Return the (X, Y) coordinate for the center point of the cell that contains the specified text.  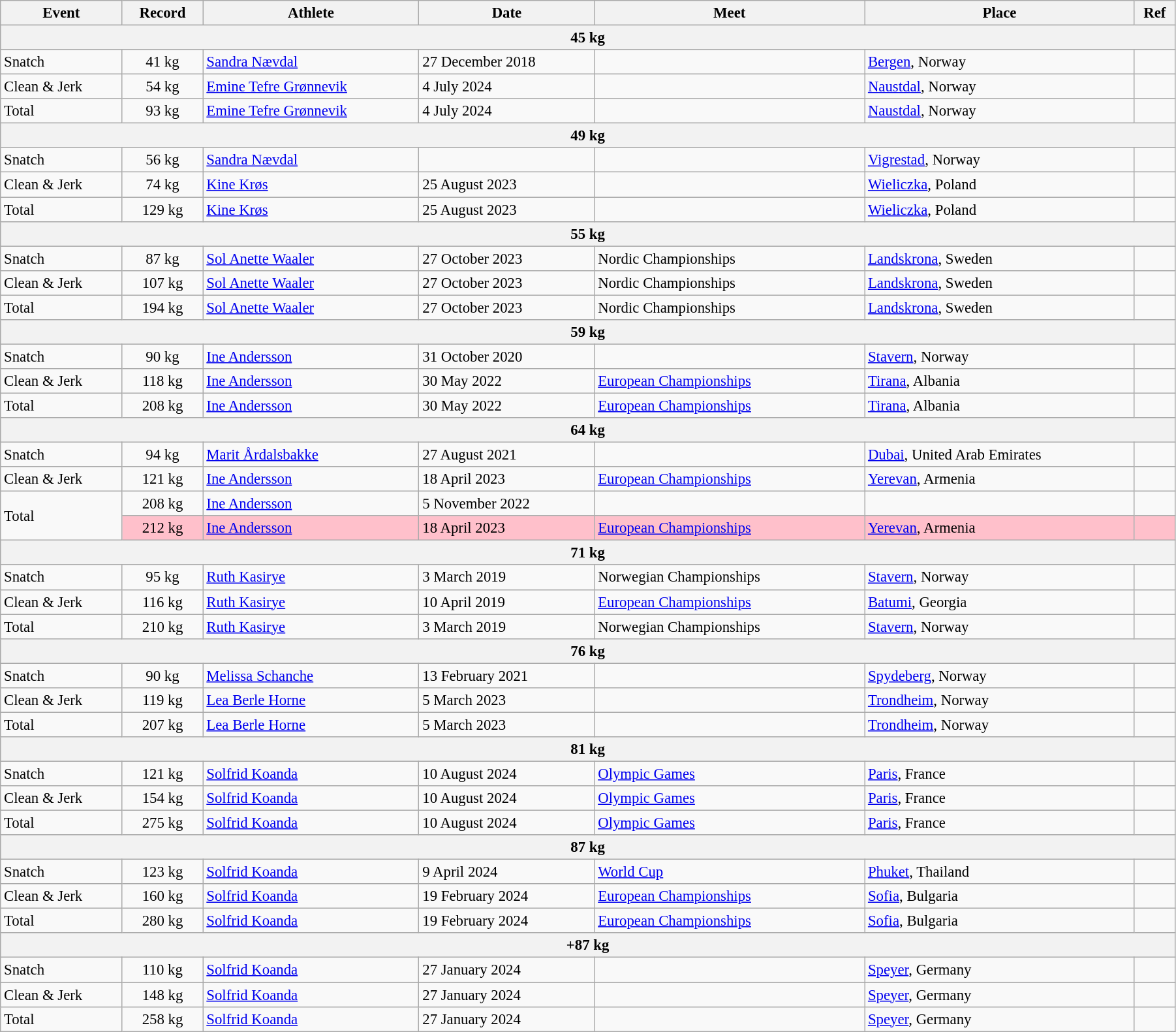
258 kg (162, 1019)
123 kg (162, 872)
Melissa Schanche (311, 676)
Spydeberg, Norway (1000, 676)
116 kg (162, 602)
Athlete (311, 13)
+87 kg (588, 946)
160 kg (162, 896)
93 kg (162, 111)
13 February 2021 (506, 676)
10 April 2019 (506, 602)
107 kg (162, 283)
27 August 2021 (506, 455)
Phuket, Thailand (1000, 872)
207 kg (162, 725)
71 kg (588, 553)
Event (61, 13)
95 kg (162, 578)
194 kg (162, 307)
45 kg (588, 38)
280 kg (162, 921)
Ref (1154, 13)
94 kg (162, 455)
118 kg (162, 381)
Bergen, Norway (1000, 62)
9 April 2024 (506, 872)
210 kg (162, 627)
76 kg (588, 651)
Marit Årdalsbakke (311, 455)
Vigrestad, Norway (1000, 160)
54 kg (162, 87)
Record (162, 13)
5 November 2022 (506, 504)
55 kg (588, 234)
41 kg (162, 62)
49 kg (588, 136)
81 kg (588, 749)
129 kg (162, 210)
31 October 2020 (506, 356)
Dubai, United Arab Emirates (1000, 455)
110 kg (162, 970)
64 kg (588, 430)
212 kg (162, 528)
Date (506, 13)
Meet (730, 13)
148 kg (162, 995)
275 kg (162, 823)
59 kg (588, 332)
74 kg (162, 185)
56 kg (162, 160)
Place (1000, 13)
154 kg (162, 798)
119 kg (162, 700)
27 December 2018 (506, 62)
World Cup (730, 872)
Batumi, Georgia (1000, 602)
